Pinpoint the cell where the given text exists, returning its (x, y) midpoint coordinate. 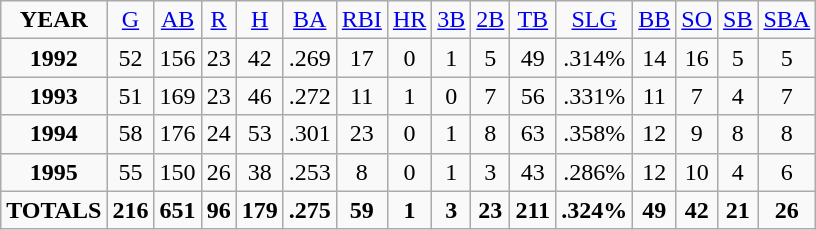
3B (452, 20)
59 (362, 210)
.253 (310, 172)
9 (697, 134)
51 (130, 96)
10 (697, 172)
SO (697, 20)
169 (178, 96)
HR (409, 20)
SBA (787, 20)
TB (533, 20)
156 (178, 58)
.269 (310, 58)
1992 (54, 58)
6 (787, 172)
24 (218, 134)
46 (260, 96)
17 (362, 58)
55 (130, 172)
216 (130, 210)
H (260, 20)
.314% (594, 58)
63 (533, 134)
56 (533, 96)
1993 (54, 96)
150 (178, 172)
21 (738, 210)
YEAR (54, 20)
.301 (310, 134)
R (218, 20)
96 (218, 210)
.286% (594, 172)
52 (130, 58)
176 (178, 134)
RBI (362, 20)
16 (697, 58)
179 (260, 210)
651 (178, 210)
.331% (594, 96)
.272 (310, 96)
53 (260, 134)
BA (310, 20)
SLG (594, 20)
211 (533, 210)
43 (533, 172)
G (130, 20)
AB (178, 20)
TOTALS (54, 210)
1994 (54, 134)
BB (654, 20)
58 (130, 134)
.358% (594, 134)
14 (654, 58)
.275 (310, 210)
SB (738, 20)
1995 (54, 172)
38 (260, 172)
.324% (594, 210)
2B (490, 20)
